Detect which cell encompasses the target text, then output its [X, Y] center coordinate. 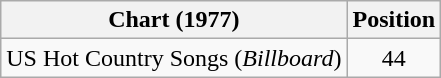
Position [394, 20]
Chart (1977) [174, 20]
44 [394, 58]
US Hot Country Songs (Billboard) [174, 58]
